From the cell containing the given text, extract its center point as (X, Y) coordinate. 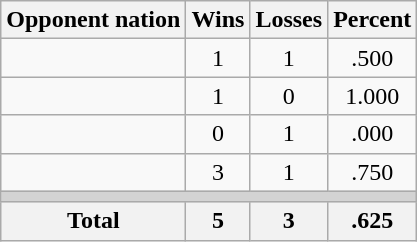
.625 (372, 221)
5 (218, 221)
.000 (372, 134)
.750 (372, 172)
Wins (218, 20)
Opponent nation (94, 20)
1.000 (372, 96)
.500 (372, 58)
Losses (289, 20)
Total (94, 221)
Percent (372, 20)
